Determine the [x, y] coordinate at the center of the cell enclosing the given text.  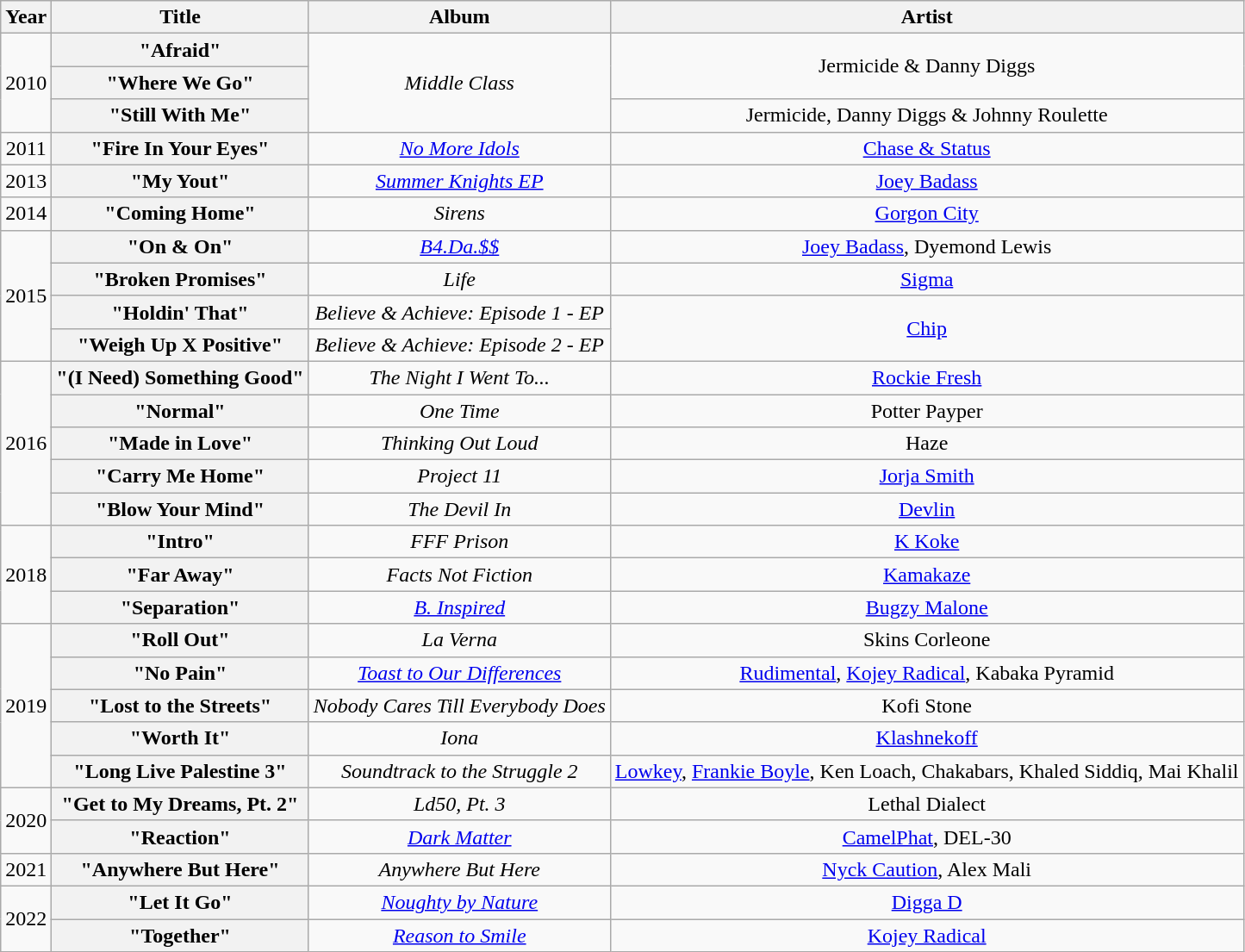
2010 [26, 83]
K Koke [927, 542]
Nobody Cares Till Everybody Does [459, 706]
B4.Da.$$ [459, 246]
Dark Matter [459, 837]
Jorja Smith [927, 476]
2014 [26, 214]
Year [26, 17]
2022 [26, 918]
Nyck Caution, Alex Mali [927, 869]
2020 [26, 820]
Sirens [459, 214]
Middle Class [459, 83]
Ld50, Pt. 3 [459, 804]
Toast to Our Differences [459, 673]
2015 [26, 296]
"Reaction" [180, 837]
Jermicide, Danny Diggs & Johnny Roulette [927, 115]
2016 [26, 443]
Chase & Status [927, 148]
Lethal Dialect [927, 804]
Rockie Fresh [927, 377]
"Intro" [180, 542]
2019 [26, 706]
"Fire In Your Eyes" [180, 148]
Sigma [927, 279]
Jermicide & Danny Diggs [927, 66]
2011 [26, 148]
CamelPhat, DEL-30 [927, 837]
Soundtrack to the Struggle 2 [459, 771]
The Devil In [459, 509]
"Anywhere But Here" [180, 869]
"No Pain" [180, 673]
Noughty by Nature [459, 902]
"Let It Go" [180, 902]
Gorgon City [927, 214]
Skins Corleone [927, 640]
Iona [459, 738]
No More Idols [459, 148]
Rudimental, Kojey Radical, Kabaka Pyramid [927, 673]
Joey Badass, Dyemond Lewis [927, 246]
"Holdin' That" [180, 312]
Kojey Radical [927, 935]
"Still With Me" [180, 115]
Album [459, 17]
B. Inspired [459, 607]
"Worth It" [180, 738]
2018 [26, 575]
La Verna [459, 640]
Reason to Smile [459, 935]
Facts Not Fiction [459, 575]
"Where We Go" [180, 83]
"Coming Home" [180, 214]
"(I Need) Something Good" [180, 377]
Joey Badass [927, 181]
"Lost to the Streets" [180, 706]
One Time [459, 411]
Digga D [927, 902]
Lowkey, Frankie Boyle, Ken Loach, Chakabars, Khaled Siddiq, Mai Khalil [927, 771]
Devlin [927, 509]
"Long Live Palestine 3" [180, 771]
"Get to My Dreams, Pt. 2" [180, 804]
"Made in Love" [180, 444]
"Afraid" [180, 50]
"Together" [180, 935]
The Night I Went To... [459, 377]
"Broken Promises" [180, 279]
"Normal" [180, 411]
Bugzy Malone [927, 607]
Believe & Achieve: Episode 1 - EP [459, 312]
2021 [26, 869]
"Weigh Up X Positive" [180, 345]
FFF Prison [459, 542]
"Blow Your Mind" [180, 509]
Haze [927, 444]
2013 [26, 181]
Artist [927, 17]
"Roll Out" [180, 640]
"Separation" [180, 607]
Potter Payper [927, 411]
Project 11 [459, 476]
Summer Knights EP [459, 181]
Anywhere But Here [459, 869]
Kofi Stone [927, 706]
Title [180, 17]
Kamakaze [927, 575]
Thinking Out Loud [459, 444]
Believe & Achieve: Episode 2 - EP [459, 345]
"On & On" [180, 246]
"Far Away" [180, 575]
Klashnekoff [927, 738]
Chip [927, 328]
Life [459, 279]
"Carry Me Home" [180, 476]
"My Yout" [180, 181]
